Scan for the cell matching the given text and deliver its (x, y) coordinate at center. 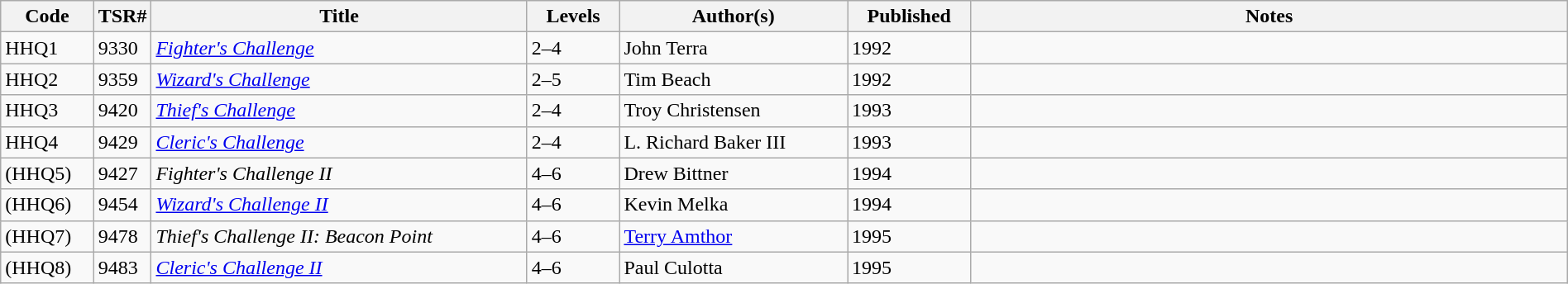
L. Richard Baker III (734, 142)
2–5 (573, 79)
(HHQ5) (47, 173)
Tim Beach (734, 79)
(HHQ8) (47, 267)
Author(s) (734, 17)
9420 (122, 111)
HHQ4 (47, 142)
Cleric's Challenge II (339, 267)
9330 (122, 48)
Wizard's Challenge (339, 79)
Code (47, 17)
Fighter's Challenge (339, 48)
Levels (573, 17)
9359 (122, 79)
John Terra (734, 48)
Published (910, 17)
HHQ2 (47, 79)
Title (339, 17)
Thief's Challenge II: Beacon Point (339, 236)
Drew Bittner (734, 173)
9483 (122, 267)
TSR# (122, 17)
Cleric's Challenge (339, 142)
9478 (122, 236)
Terry Amthor (734, 236)
Fighter's Challenge II (339, 173)
9427 (122, 173)
Notes (1269, 17)
(HHQ7) (47, 236)
Troy Christensen (734, 111)
Paul Culotta (734, 267)
Thief's Challenge (339, 111)
HHQ1 (47, 48)
Wizard's Challenge II (339, 205)
9454 (122, 205)
(HHQ6) (47, 205)
Kevin Melka (734, 205)
HHQ3 (47, 111)
9429 (122, 142)
